Locate the cell with the specified text and output its [x, y] center coordinate. 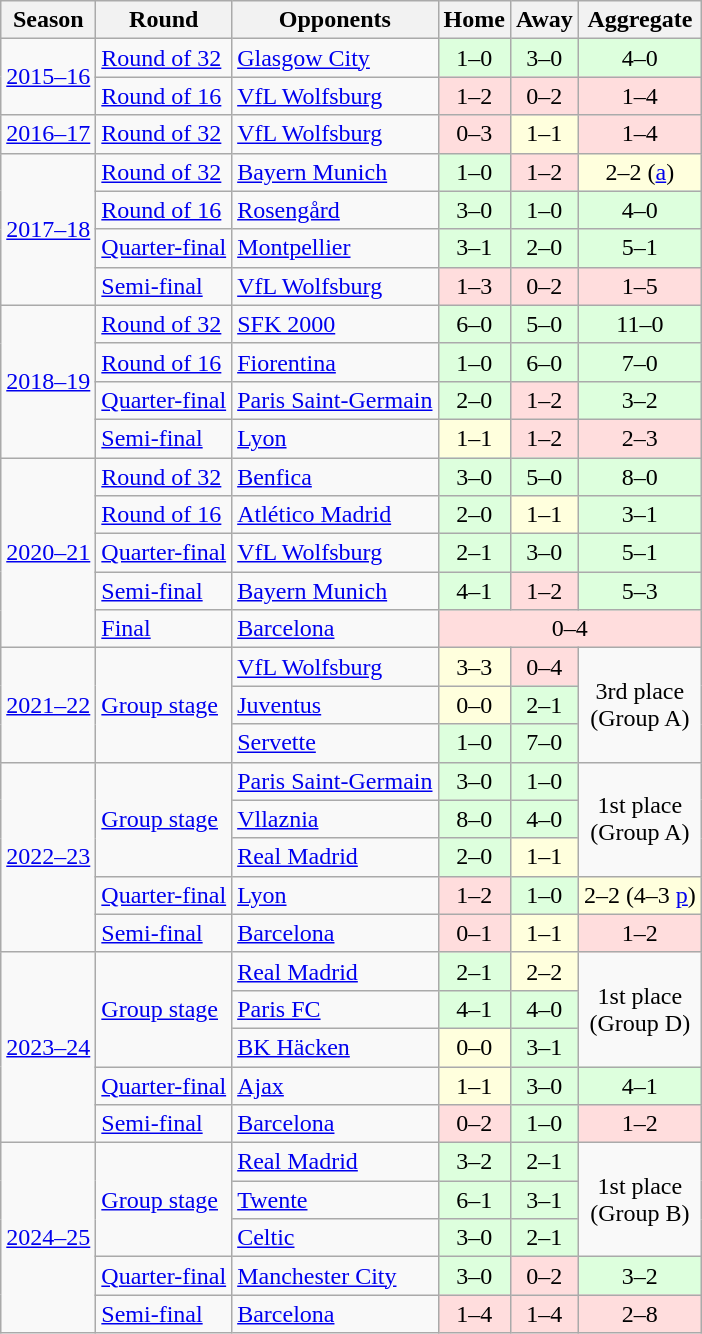
2015–16 [48, 77]
0–3 [474, 134]
Vllaznia [335, 819]
SFK 2000 [335, 324]
2–2 (a) [640, 172]
1st place(Group A) [640, 819]
2023–24 [48, 1047]
Celtic [335, 1238]
2021–22 [48, 705]
2020–21 [48, 553]
2–3 [640, 438]
2022–23 [48, 857]
Atlético Madrid [335, 515]
5–3 [640, 591]
6–1 [474, 1200]
3rd place(Group A) [640, 705]
2–2 [544, 971]
Juventus [335, 705]
2016–17 [48, 134]
2024–25 [48, 1238]
1–3 [474, 286]
Home [474, 20]
2–2 (4–3 p) [640, 895]
Aggregate [640, 20]
Montpellier [335, 248]
BK Häcken [335, 1047]
3–3 [474, 667]
1st place(Group D) [640, 1009]
2017–18 [48, 229]
Ajax [335, 1085]
0–1 [474, 933]
Benfica [335, 477]
Final [164, 629]
2018–19 [48, 381]
1–5 [640, 286]
Glasgow City [335, 58]
Twente [335, 1200]
Fiorentina [335, 362]
Manchester City [335, 1276]
Opponents [335, 20]
Away [544, 20]
Paris FC [335, 1009]
11–0 [640, 324]
1st place(Group B) [640, 1200]
2–8 [640, 1314]
Season [48, 20]
Servette [335, 743]
Rosengård [335, 210]
Round [164, 20]
